Pinpoint the cell where the given text exists, returning its [X, Y] midpoint coordinate. 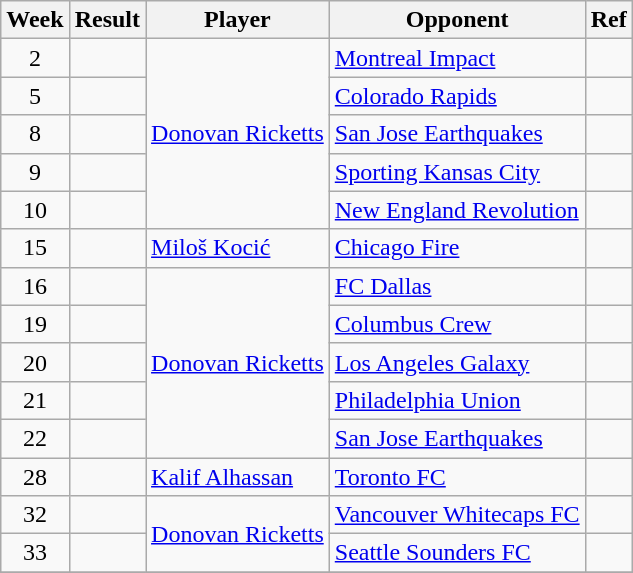
Kalif Alhassan [238, 477]
Philadelphia Union [457, 400]
10 [35, 210]
Player [238, 20]
8 [35, 134]
33 [35, 553]
Seattle Sounders FC [457, 553]
Week [35, 20]
Columbus Crew [457, 324]
9 [35, 172]
FC Dallas [457, 286]
28 [35, 477]
15 [35, 248]
Montreal Impact [457, 58]
Opponent [457, 20]
Colorado Rapids [457, 96]
16 [35, 286]
Vancouver Whitecaps FC [457, 515]
Los Angeles Galaxy [457, 362]
Ref [608, 20]
22 [35, 438]
20 [35, 362]
2 [35, 58]
Miloš Kocić [238, 248]
32 [35, 515]
Chicago Fire [457, 248]
19 [35, 324]
Toronto FC [457, 477]
21 [35, 400]
New England Revolution [457, 210]
Sporting Kansas City [457, 172]
5 [35, 96]
Result [107, 20]
